Pinpoint the cell where the given text exists, returning its [x, y] midpoint coordinate. 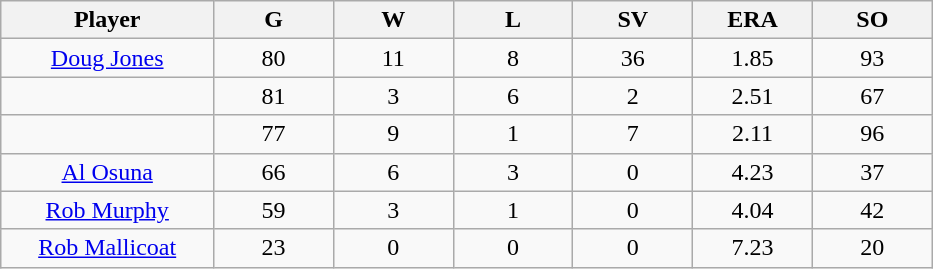
Doug Jones [108, 58]
59 [274, 210]
L [513, 20]
Al Osuna [108, 172]
2.51 [753, 96]
80 [274, 58]
Rob Murphy [108, 210]
8 [513, 58]
1.85 [753, 58]
W [393, 20]
7 [633, 134]
20 [872, 248]
67 [872, 96]
66 [274, 172]
7.23 [753, 248]
SV [633, 20]
81 [274, 96]
11 [393, 58]
ERA [753, 20]
37 [872, 172]
Rob Mallicoat [108, 248]
2.11 [753, 134]
36 [633, 58]
93 [872, 58]
77 [274, 134]
42 [872, 210]
Player [108, 20]
G [274, 20]
4.04 [753, 210]
4.23 [753, 172]
9 [393, 134]
SO [872, 20]
96 [872, 134]
23 [274, 248]
2 [633, 96]
